For the text-containing cell, return its midpoint in (X, Y) coordinate format. 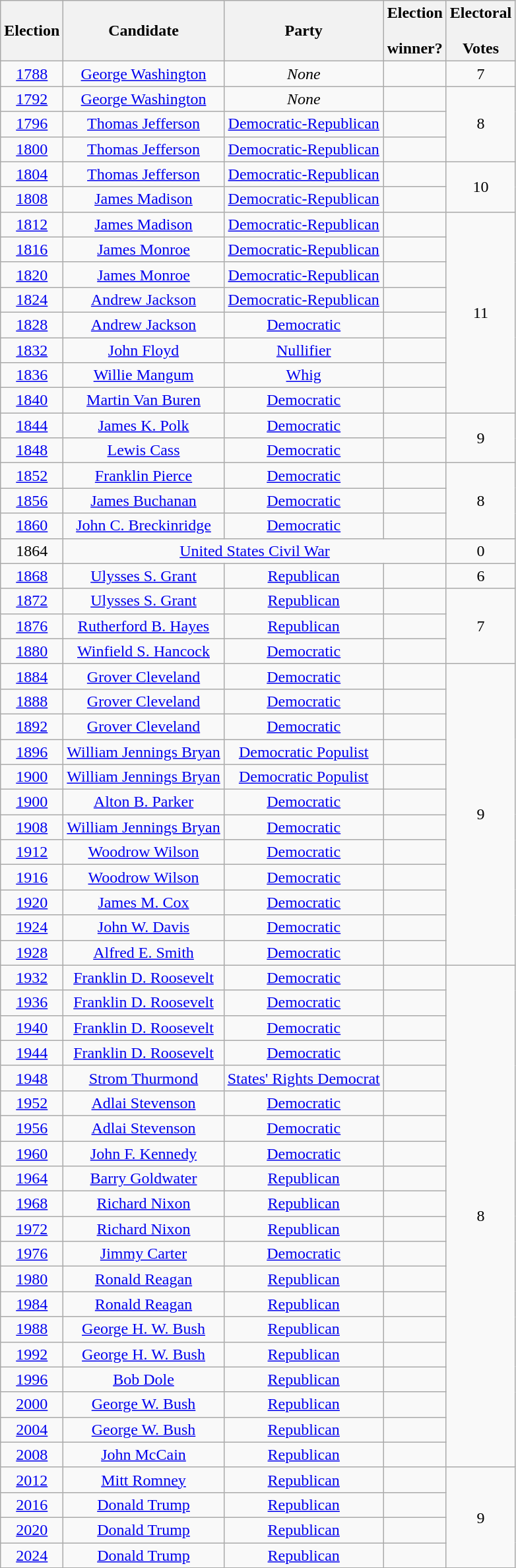
1940 (32, 1028)
1924 (32, 927)
Strom Thurmond (144, 1078)
1896 (32, 751)
1820 (32, 274)
2000 (32, 1404)
1992 (32, 1354)
United States Civil War (255, 551)
1960 (32, 1154)
1816 (32, 249)
James K. Polk (144, 425)
1920 (32, 902)
2012 (32, 1480)
1864 (32, 551)
2004 (32, 1429)
2020 (32, 1530)
Alfred E. Smith (144, 953)
1964 (32, 1179)
1868 (32, 576)
10 (480, 187)
1792 (32, 99)
1844 (32, 425)
1804 (32, 174)
Willie Mangum (144, 375)
1876 (32, 626)
1824 (32, 299)
Bob Dole (144, 1379)
1884 (32, 676)
Barry Goldwater (144, 1179)
2024 (32, 1555)
1996 (32, 1379)
1916 (32, 877)
Martin Van Buren (144, 400)
2008 (32, 1455)
James M. Cox (144, 902)
1948 (32, 1078)
2016 (32, 1505)
11 (480, 312)
1848 (32, 451)
Electoral Votes (480, 31)
1956 (32, 1128)
Alton B. Parker (144, 802)
1976 (32, 1254)
1952 (32, 1103)
Lewis Cass (144, 451)
John C. Breckinridge (144, 526)
John W. Davis (144, 927)
1880 (32, 651)
1928 (32, 953)
1888 (32, 701)
Franklin Pierce (144, 476)
Party (304, 31)
John Floyd (144, 350)
Jimmy Carter (144, 1254)
1988 (32, 1329)
1860 (32, 526)
1832 (32, 350)
1912 (32, 852)
1856 (32, 501)
1932 (32, 978)
Electionwinner? (414, 31)
1984 (32, 1304)
1812 (32, 224)
1892 (32, 726)
1840 (32, 400)
1944 (32, 1053)
1808 (32, 199)
Mitt Romney (144, 1480)
Candidate (144, 31)
1872 (32, 601)
1852 (32, 476)
John McCain (144, 1455)
1968 (32, 1204)
1972 (32, 1229)
1828 (32, 325)
1908 (32, 827)
Rutherford B. Hayes (144, 626)
1796 (32, 124)
Whig (304, 375)
1980 (32, 1279)
John F. Kennedy (144, 1154)
Nullifier (304, 350)
States' Rights Democrat (304, 1078)
6 (480, 576)
0 (480, 551)
Winfield S. Hancock (144, 651)
James Buchanan (144, 501)
1788 (32, 74)
Election (32, 31)
1936 (32, 1003)
1800 (32, 149)
1836 (32, 375)
